Return the (x, y) coordinate for the center point of the cell that contains the specified text.  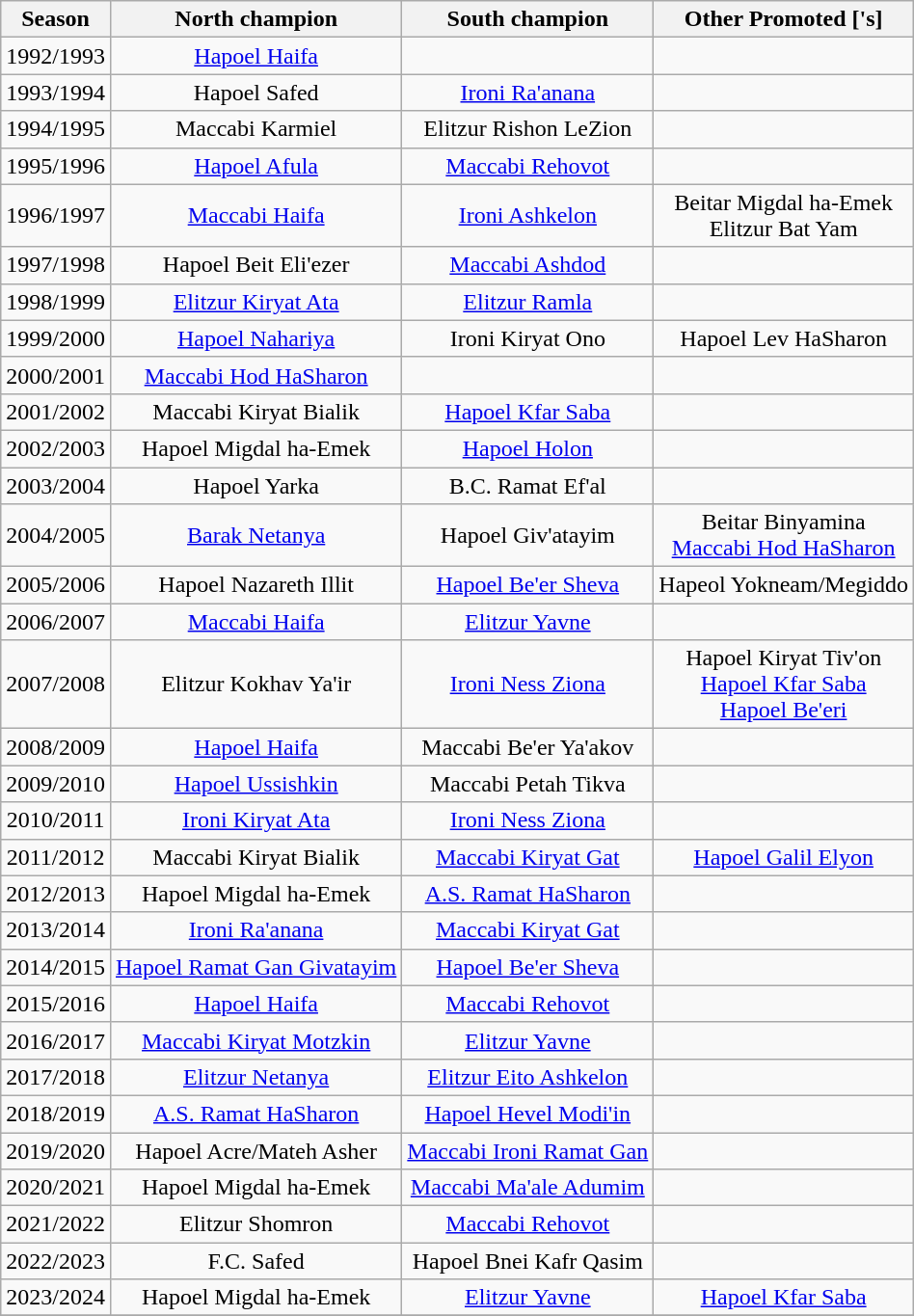
Ironi Ashkelon (528, 216)
1998/1999 (56, 302)
Hapoel Ramat Gan Givatayim (255, 967)
Maccabi Ironi Ramat Gan (528, 1150)
Ironi Kiryat Ata (255, 820)
2005/2006 (56, 585)
1992/1993 (56, 56)
1999/2000 (56, 338)
Elitzur Rishon LeZion (528, 129)
Elitzur Kiryat Ata (255, 302)
Hapoel Yarka (255, 485)
2003/2004 (56, 485)
Maccabi Karmiel (255, 129)
Hapoel Afula (255, 166)
Hapoel Lev HaSharon (784, 338)
Hapeol Yokneam/Megiddo (784, 585)
2009/2010 (56, 784)
2020/2021 (56, 1188)
2008/2009 (56, 747)
1997/1998 (56, 265)
2002/2003 (56, 448)
Hapoel Nazareth Illit (255, 585)
2010/2011 (56, 820)
Elitzur Kokhav Ya'ir (255, 685)
Hapoel Giv'atayim (528, 536)
Hapoel Safed (255, 93)
Ironi Kiryat Ono (528, 338)
Hapoel Beit Eli'ezer (255, 265)
2013/2014 (56, 930)
Beitar Migdal ha-Emek Elitzur Bat Yam (784, 216)
2000/2001 (56, 375)
Barak Netanya (255, 536)
Hapoel Kiryat Tiv'on Hapoel Kfar Saba Hapoel Be'eri (784, 685)
1995/1996 (56, 166)
Maccabi Petah Tikva (528, 784)
Elitzur Eito Ashkelon (528, 1077)
B.C. Ramat Ef'al (528, 485)
2019/2020 (56, 1150)
Elitzur Ramla (528, 302)
Hapoel Nahariya (255, 338)
2012/2013 (56, 894)
North champion (255, 19)
1994/1995 (56, 129)
2022/2023 (56, 1261)
Elitzur Netanya (255, 1077)
Hapoel Galil Elyon (784, 857)
2015/2016 (56, 1004)
2011/2012 (56, 857)
Hapoel Bnei Kafr Qasim (528, 1261)
2021/2022 (56, 1224)
South champion (528, 19)
Beitar Binyamina Maccabi Hod HaSharon (784, 536)
1996/1997 (56, 216)
Elitzur Shomron (255, 1224)
Hapoel Ussishkin (255, 784)
Other Promoted ['s] (784, 19)
Hapoel Acre/Mateh Asher (255, 1150)
2004/2005 (56, 536)
1993/1994 (56, 93)
Maccabi Ashdod (528, 265)
2006/2007 (56, 622)
Season (56, 19)
Hapoel Holon (528, 448)
Maccabi Kiryat Motzkin (255, 1040)
2007/2008 (56, 685)
Maccabi Be'er Ya'akov (528, 747)
Hapoel Hevel Modi'in (528, 1114)
2023/2024 (56, 1298)
2016/2017 (56, 1040)
2014/2015 (56, 967)
2018/2019 (56, 1114)
2017/2018 (56, 1077)
2001/2002 (56, 412)
Maccabi Ma'ale Adumim (528, 1188)
Maccabi Hod HaSharon (255, 375)
F.C. Safed (255, 1261)
